From the cell containing the given text, extract its center point as [X, Y] coordinate. 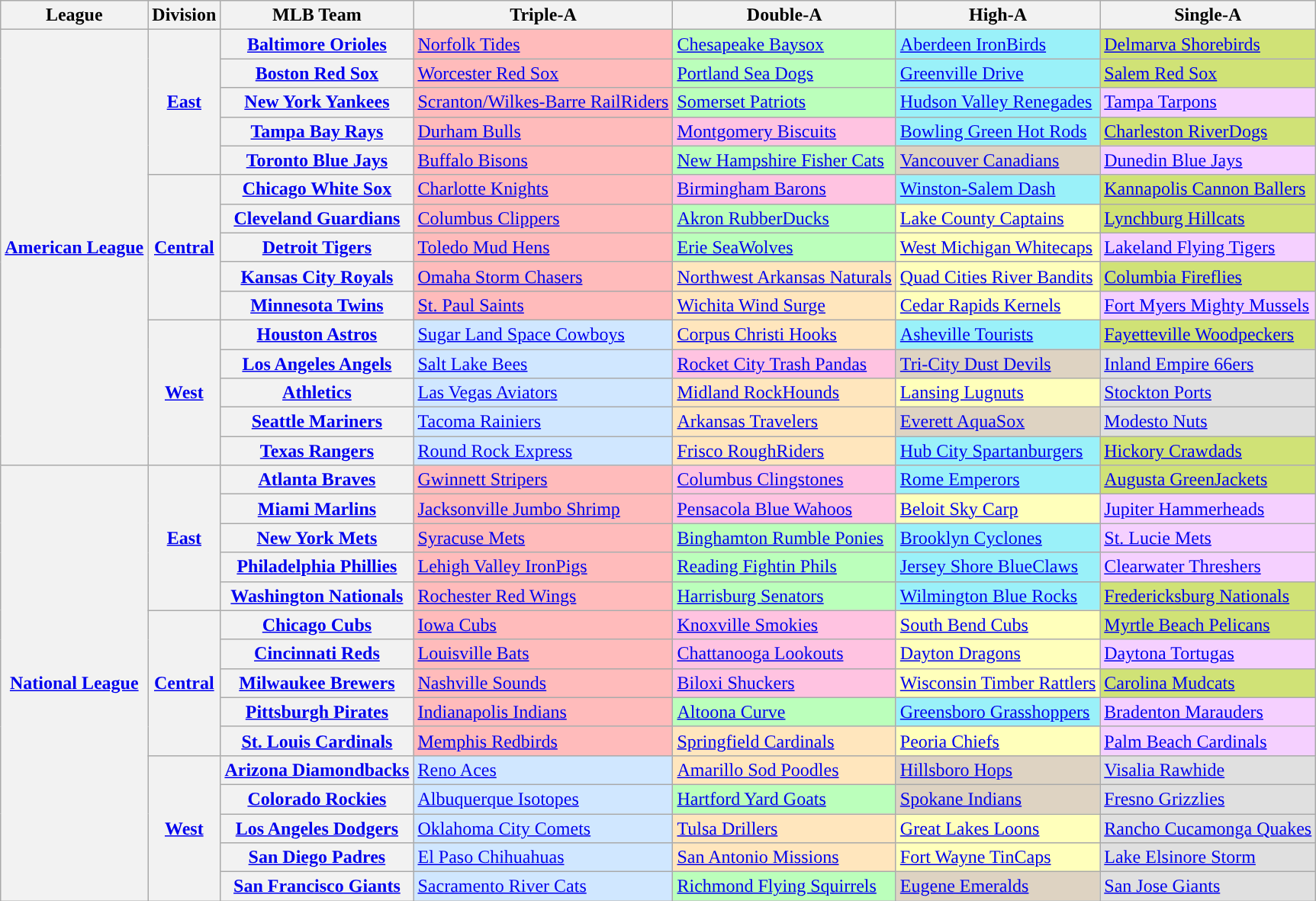
Greensboro Grasshoppers [998, 712]
Binghamton Rumble Ponies [784, 538]
Kannapolis Cannon Ballers [1208, 189]
Athletics [317, 393]
Norfolk Tides [543, 44]
Tri-City Dust Devils [998, 364]
Asheville Tourists [998, 334]
Bowling Green Hot Rods [998, 131]
Louisville Bats [543, 654]
Dayton Dragons [998, 654]
Baltimore Orioles [317, 44]
Kansas City Royals [317, 276]
Cincinnati Reds [317, 654]
Salt Lake Bees [543, 364]
San Diego Padres [317, 858]
Tacoma Rainiers [543, 422]
Lynchburg Hillcats [1208, 218]
Arizona Diamondbacks [317, 770]
New York Yankees [317, 102]
Columbus Clingstones [784, 480]
St. Paul Saints [543, 305]
Frisco RoughRiders [784, 451]
El Paso Chihuahuas [543, 858]
Fredericksburg Nationals [1208, 596]
MLB Team [317, 15]
Miami Marlins [317, 509]
Houston Astros [317, 334]
Sugar Land Space Cowboys [543, 334]
St. Louis Cardinals [317, 741]
Colorado Rockies [317, 799]
Iowa Cubs [543, 625]
Altoona Curve [784, 712]
Erie SeaWolves [784, 247]
Buffalo Bisons [543, 160]
St. Lucie Mets [1208, 538]
Richmond Flying Squirrels [784, 887]
Division [185, 15]
Omaha Storm Chasers [543, 276]
Jupiter Hammerheads [1208, 509]
Modesto Nuts [1208, 422]
Aberdeen IronBirds [998, 44]
Corpus Christi Hooks [784, 334]
Great Lakes Loons [998, 828]
Arkansas Travelers [784, 422]
Springfield Cardinals [784, 741]
Hickory Crawdads [1208, 451]
Northwest Arkansas Naturals [784, 276]
Delmarva Shorebirds [1208, 44]
Spokane Indians [998, 799]
American League [75, 247]
Cedar Rapids Kernels [998, 305]
Harrisburg Senators [784, 596]
Fort Wayne TinCaps [998, 858]
Montgomery Biscuits [784, 131]
Visalia Rawhide [1208, 770]
National League [75, 684]
Palm Beach Cardinals [1208, 741]
Albuquerque Isotopes [543, 799]
San Jose Giants [1208, 887]
Lake County Captains [998, 218]
Jacksonville Jumbo Shrimp [543, 509]
Myrtle Beach Pelicans [1208, 625]
High-A [998, 15]
Nashville Sounds [543, 683]
Texas Rangers [317, 451]
Everett AquaSox [998, 422]
Pensacola Blue Wahoos [784, 509]
Fort Myers Mighty Mussels [1208, 305]
Chesapeake Baysox [784, 44]
Atlanta Braves [317, 480]
Toronto Blue Jays [317, 160]
Beloit Sky Carp [998, 509]
Wichita Wind Surge [784, 305]
Fresno Grizzlies [1208, 799]
New York Mets [317, 538]
Columbia Fireflies [1208, 276]
Salem Red Sox [1208, 73]
Milwaukee Brewers [317, 683]
Greenville Drive [998, 73]
Round Rock Express [543, 451]
Tampa Tarpons [1208, 102]
Columbus Clippers [543, 218]
Clearwater Threshers [1208, 567]
Scranton/Wilkes-Barre RailRiders [543, 102]
Gwinnett Stripers [543, 480]
Chicago Cubs [317, 625]
Chicago White Sox [317, 189]
Chattanooga Lookouts [784, 654]
Eugene Emeralds [998, 887]
Los Angeles Angels [317, 364]
Charlotte Knights [543, 189]
Rochester Red Wings [543, 596]
Stockton Ports [1208, 393]
Dunedin Blue Jays [1208, 160]
Philadelphia Phillies [317, 567]
Winston-Salem Dash [998, 189]
San Francisco Giants [317, 887]
Double-A [784, 15]
Triple-A [543, 15]
Carolina Mudcats [1208, 683]
Lakeland Flying Tigers [1208, 247]
Los Angeles Dodgers [317, 828]
Rome Emperors [998, 480]
Minnesota Twins [317, 305]
Indianapolis Indians [543, 712]
Rancho Cucamonga Quakes [1208, 828]
Daytona Tortugas [1208, 654]
San Antonio Missions [784, 858]
Reno Aces [543, 770]
Hub City Spartanburgers [998, 451]
Las Vegas Aviators [543, 393]
Wisconsin Timber Rattlers [998, 683]
Quad Cities River Bandits [998, 276]
Single-A [1208, 15]
Seattle Mariners [317, 422]
Portland Sea Dogs [784, 73]
Peoria Chiefs [998, 741]
Hartford Yard Goats [784, 799]
Inland Empire 66ers [1208, 364]
Memphis Redbirds [543, 741]
Oklahoma City Comets [543, 828]
Toledo Mud Hens [543, 247]
New Hampshire Fisher Cats [784, 160]
Lehigh Valley IronPigs [543, 567]
Augusta GreenJackets [1208, 480]
Brooklyn Cyclones [998, 538]
League [75, 15]
Rocket City Trash Pandas [784, 364]
Worcester Red Sox [543, 73]
Charleston RiverDogs [1208, 131]
Fayetteville Woodpeckers [1208, 334]
Midland RockHounds [784, 393]
Akron RubberDucks [784, 218]
Amarillo Sod Poodles [784, 770]
South Bend Cubs [998, 625]
Birmingham Barons [784, 189]
Detroit Tigers [317, 247]
Boston Red Sox [317, 73]
Biloxi Shuckers [784, 683]
Lansing Lugnuts [998, 393]
Bradenton Marauders [1208, 712]
Hudson Valley Renegades [998, 102]
Vancouver Canadians [998, 160]
Reading Fightin Phils [784, 567]
Wilmington Blue Rocks [998, 596]
Cleveland Guardians [317, 218]
Durham Bulls [543, 131]
West Michigan Whitecaps [998, 247]
Washington Nationals [317, 596]
Tampa Bay Rays [317, 131]
Knoxville Smokies [784, 625]
Hillsboro Hops [998, 770]
Lake Elsinore Storm [1208, 858]
Sacramento River Cats [543, 887]
Tulsa Drillers [784, 828]
Syracuse Mets [543, 538]
Jersey Shore BlueClaws [998, 567]
Pittsburgh Pirates [317, 712]
Somerset Patriots [784, 102]
